Scan for the cell matching the given text and deliver its (x, y) coordinate at center. 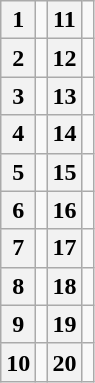
1 (18, 20)
13 (64, 96)
11 (64, 20)
10 (18, 362)
9 (18, 324)
20 (64, 362)
18 (64, 286)
3 (18, 96)
12 (64, 58)
17 (64, 248)
19 (64, 324)
7 (18, 248)
6 (18, 210)
8 (18, 286)
2 (18, 58)
15 (64, 172)
4 (18, 134)
16 (64, 210)
5 (18, 172)
14 (64, 134)
